Detect which cell encompasses the target text, then output its [X, Y] center coordinate. 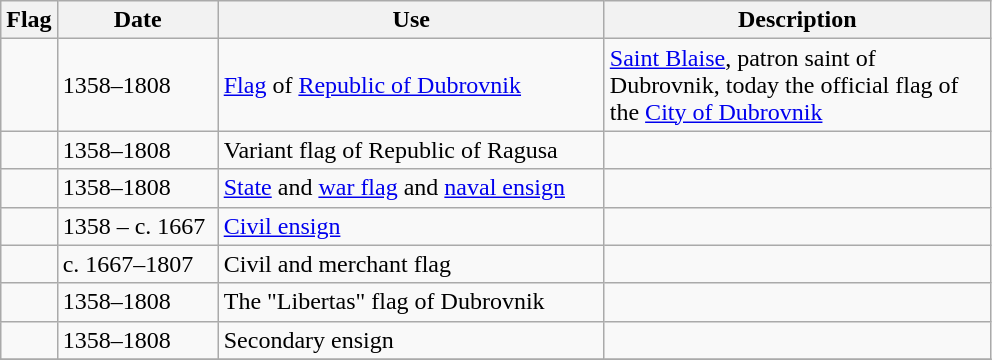
Use [411, 20]
Flag [29, 20]
The "Libertas" flag of Dubrovnik [411, 302]
State and war flag and naval ensign [411, 188]
1358 – c. 1667 [138, 226]
Saint Blaise, patron saint of Dubrovnik, today the official flag of the City of Dubrovnik [797, 85]
c. 1667–1807 [138, 264]
Date [138, 20]
Description [797, 20]
Secondary ensign [411, 340]
Variant flag of Republic of Ragusa [411, 150]
Flag of Republic of Dubrovnik [411, 85]
Civil and merchant flag [411, 264]
Civil ensign [411, 226]
